Provide the (x, y) coordinate of the cell's center where the given text is located.  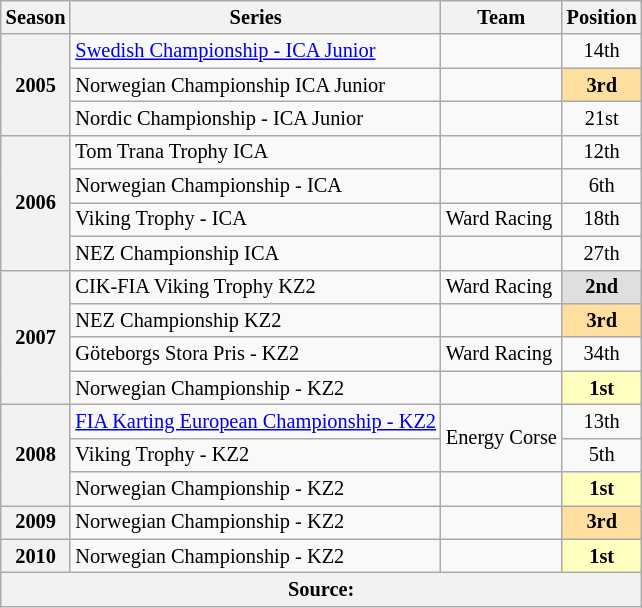
Team (502, 17)
5th (602, 455)
18th (602, 219)
2009 (36, 522)
6th (602, 186)
Norwegian Championship - ICA (255, 186)
Norwegian Championship ICA Junior (255, 85)
Göteborgs Stora Pris - KZ2 (255, 354)
Source: (322, 589)
Energy Corse (502, 438)
2006 (36, 202)
NEZ Championship ICA (255, 253)
Swedish Championship - ICA Junior (255, 51)
13th (602, 421)
FIA Karting European Championship - KZ2 (255, 421)
Tom Trana Trophy ICA (255, 152)
2007 (36, 338)
14th (602, 51)
Viking Trophy - KZ2 (255, 455)
2010 (36, 556)
27th (602, 253)
CIK-FIA Viking Trophy KZ2 (255, 287)
2nd (602, 287)
34th (602, 354)
NEZ Championship KZ2 (255, 320)
2008 (36, 454)
Position (602, 17)
12th (602, 152)
Season (36, 17)
2005 (36, 84)
Nordic Championship - ICA Junior (255, 118)
Viking Trophy - ICA (255, 219)
21st (602, 118)
Series (255, 17)
